Search for the cell housing the specified text and yield its (x, y) center coordinate. 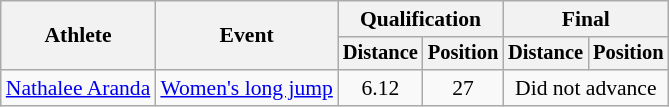
Nathalee Aranda (78, 88)
27 (463, 88)
Women's long jump (246, 88)
Final (586, 19)
Did not advance (586, 88)
6.12 (380, 88)
Event (246, 36)
Qualification (420, 19)
Athlete (78, 36)
